Scan for the cell matching the given text and deliver its [X, Y] coordinate at center. 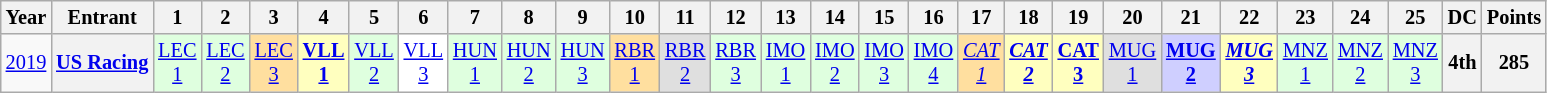
Year [26, 17]
285 [1514, 63]
4 [324, 17]
25 [1416, 17]
12 [735, 17]
LEC2 [225, 63]
8 [529, 17]
VLL1 [324, 63]
VLL3 [424, 63]
CAT3 [1078, 63]
23 [1306, 17]
IMO2 [834, 63]
9 [583, 17]
3 [274, 17]
4th [1462, 63]
MUG1 [1132, 63]
7 [475, 17]
21 [1191, 17]
LEC1 [177, 63]
IMO4 [934, 63]
US Racing [102, 63]
17 [981, 17]
CAT1 [981, 63]
5 [374, 17]
HUN2 [529, 63]
HUN3 [583, 63]
Points [1514, 17]
24 [1360, 17]
16 [934, 17]
18 [1028, 17]
RBR3 [735, 63]
HUN1 [475, 63]
MUG3 [1250, 63]
DC [1462, 17]
11 [685, 17]
IMO3 [884, 63]
2 [225, 17]
6 [424, 17]
CAT2 [1028, 63]
22 [1250, 17]
MNZ2 [1360, 63]
RBR1 [634, 63]
14 [834, 17]
19 [1078, 17]
20 [1132, 17]
MNZ1 [1306, 63]
MNZ3 [1416, 63]
10 [634, 17]
IMO1 [786, 63]
LEC3 [274, 63]
Entrant [102, 17]
RBR2 [685, 63]
MUG2 [1191, 63]
15 [884, 17]
13 [786, 17]
2019 [26, 63]
1 [177, 17]
VLL2 [374, 63]
